Scan for the cell matching the given text and deliver its [x, y] coordinate at center. 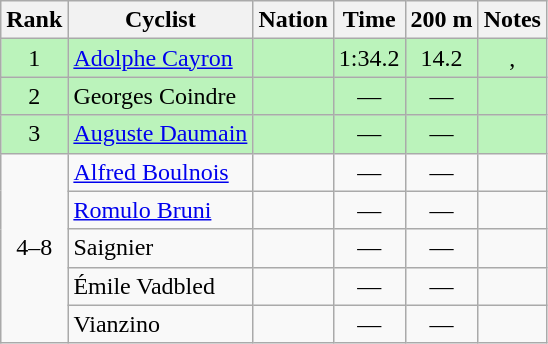
Émile Vadbled [160, 286]
Auguste Daumain [160, 134]
1:34.2 [369, 58]
, [512, 58]
Time [369, 20]
4–8 [34, 248]
2 [34, 96]
Saignier [160, 248]
Notes [512, 20]
Rank [34, 20]
Cyclist [160, 20]
200 m [442, 20]
Adolphe Cayron [160, 58]
Georges Coindre [160, 96]
3 [34, 134]
Alfred Boulnois [160, 172]
Nation [293, 20]
1 [34, 58]
14.2 [442, 58]
Romulo Bruni [160, 210]
Vianzino [160, 324]
